Identify which cell holds the provided text, then report its [x, y] central coordinate. 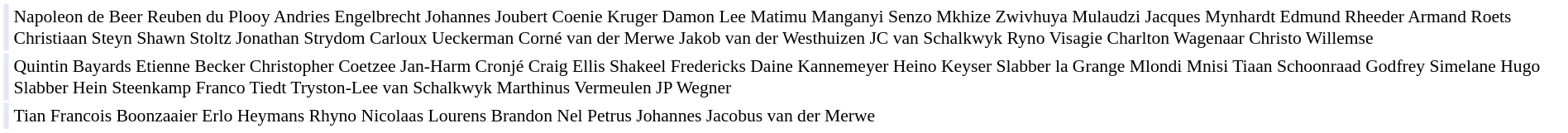
Tian Francois Boonzaaier Erlo Heymans Rhyno Nicolaas Lourens Brandon Nel Petrus Johannes Jacobus van der Merwe [788, 116]
